For the text-containing cell, return its midpoint in (X, Y) coordinate format. 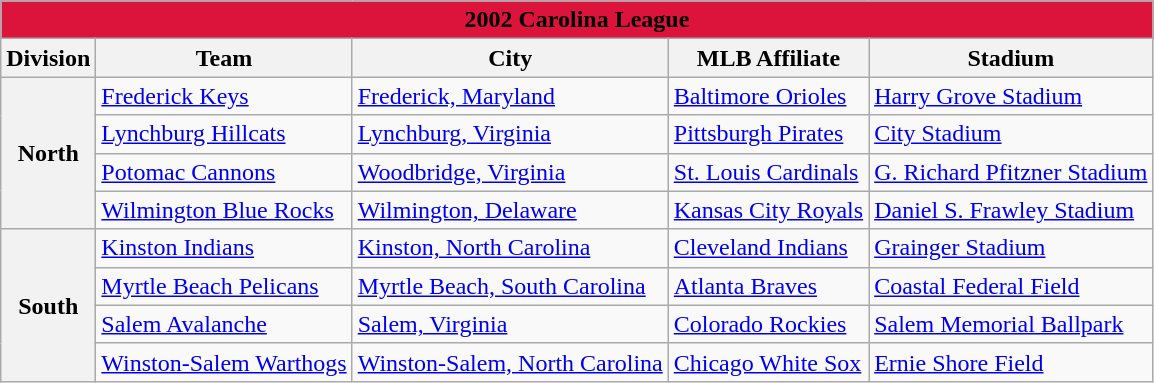
Wilmington Blue Rocks (224, 210)
City Stadium (1011, 134)
Winston-Salem, North Carolina (510, 362)
Salem Avalanche (224, 324)
Myrtle Beach Pelicans (224, 286)
Colorado Rockies (768, 324)
Ernie Shore Field (1011, 362)
Kinston, North Carolina (510, 248)
South (48, 305)
Winston-Salem Warthogs (224, 362)
Kinston Indians (224, 248)
Woodbridge, Virginia (510, 172)
MLB Affiliate (768, 58)
Kansas City Royals (768, 210)
Wilmington, Delaware (510, 210)
Salem Memorial Ballpark (1011, 324)
Harry Grove Stadium (1011, 96)
Lynchburg, Virginia (510, 134)
Stadium (1011, 58)
Frederick Keys (224, 96)
Lynchburg Hillcats (224, 134)
St. Louis Cardinals (768, 172)
G. Richard Pfitzner Stadium (1011, 172)
Salem, Virginia (510, 324)
Baltimore Orioles (768, 96)
Pittsburgh Pirates (768, 134)
Cleveland Indians (768, 248)
Atlanta Braves (768, 286)
Grainger Stadium (1011, 248)
Daniel S. Frawley Stadium (1011, 210)
2002 Carolina League (577, 20)
Frederick, Maryland (510, 96)
Myrtle Beach, South Carolina (510, 286)
Division (48, 58)
City (510, 58)
Potomac Cannons (224, 172)
Coastal Federal Field (1011, 286)
Chicago White Sox (768, 362)
North (48, 153)
Team (224, 58)
